Output the [X, Y] coordinate of the center of the cell containing the given text.  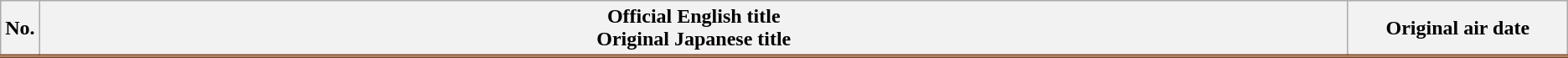
No. [20, 29]
Original air date [1457, 29]
Official English title Original Japanese title [694, 29]
